Return the [x, y] coordinate for the center point of the cell that contains the specified text.  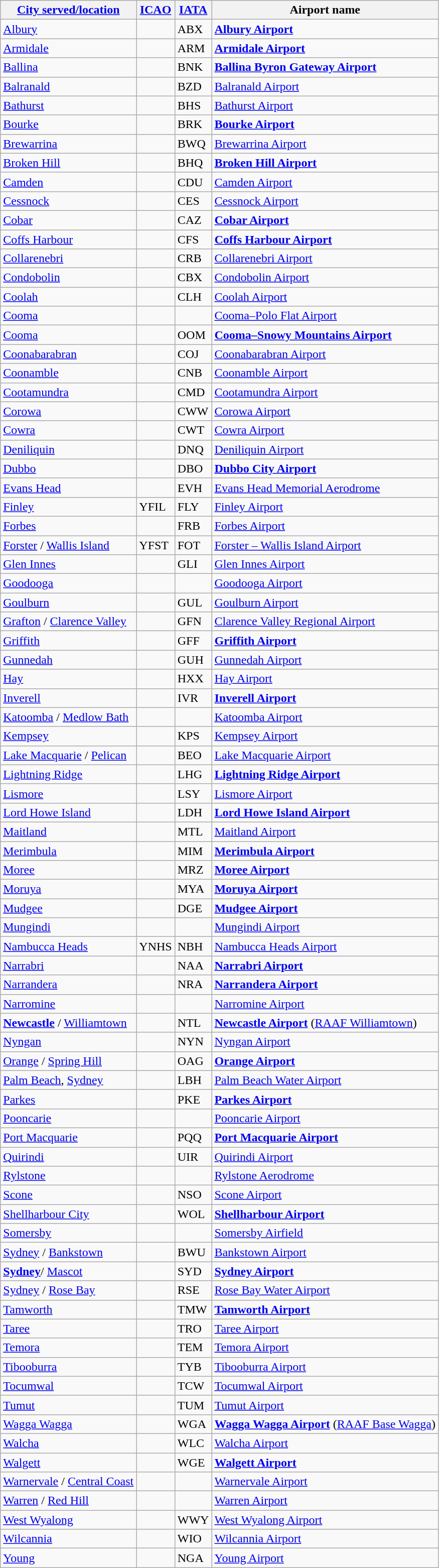
DNQ [193, 449]
Glen Innes Airport [325, 564]
WGE [193, 1463]
Brewarrina [68, 144]
West Wyalong Airport [325, 1520]
Tumut Airport [325, 1405]
Moruya Airport [325, 889]
Nambucca Heads [68, 946]
YFST [156, 545]
CWW [193, 411]
Grafton / Clarence Valley [68, 622]
Cootamundra Airport [325, 392]
Somersby Airfield [325, 1233]
Walcha Airport [325, 1443]
MTL [193, 831]
Tocumwal Airport [325, 1386]
Gunnedah [68, 660]
Forster / Wallis Island [68, 545]
WOL [193, 1214]
MIM [193, 851]
TMW [193, 1309]
BEO [193, 755]
UIR [193, 1156]
COJ [193, 354]
Sydney Airport [325, 1271]
YFIL [156, 507]
KPS [193, 736]
Pooncarie [68, 1118]
OAG [193, 1061]
Tumut [68, 1405]
Forbes Airport [325, 526]
Griffith [68, 641]
GUL [193, 602]
Cowra Airport [325, 430]
Lake Macquarie Airport [325, 755]
Mudgee [68, 908]
NGA [193, 1558]
Balranald [68, 86]
Deniliquin Airport [325, 449]
Narromine Airport [325, 1004]
Moree Airport [325, 870]
BNK [193, 67]
Collarenebri [68, 259]
Wilcannia Airport [325, 1539]
ABX [193, 29]
Maitland [68, 831]
Griffith Airport [325, 641]
Port Macquarie Airport [325, 1137]
Wilcannia [68, 1539]
Narrabri Airport [325, 966]
Nambucca Heads Airport [325, 946]
LDH [193, 812]
CBX [193, 278]
Cessnock [68, 201]
Cootamundra [68, 392]
Cooma–Polo Flat Airport [325, 316]
CAZ [193, 220]
Lismore Airport [325, 793]
OOM [193, 335]
Collarenebri Airport [325, 259]
Albury Airport [325, 29]
BWU [193, 1252]
City served/location [68, 10]
Bathurst [68, 105]
Ballina Byron Gateway Airport [325, 67]
Condobolin Airport [325, 278]
NTL [193, 1023]
Merimbula Airport [325, 851]
CFS [193, 239]
Brewarrina Airport [325, 144]
MRZ [193, 870]
Cowra [68, 430]
Finley [68, 507]
Palm Beach, Sydney [68, 1080]
Kempsey [68, 736]
Moree [68, 870]
Maitland Airport [325, 831]
WLC [193, 1443]
Katoomba / Medlow Bath [68, 717]
Port Macquarie [68, 1137]
Kempsey Airport [325, 736]
CWT [193, 430]
EVH [193, 488]
Lord Howe Island [68, 812]
TYB [193, 1367]
Nyngan Airport [325, 1042]
CES [193, 201]
Balranald Airport [325, 86]
Orange / Spring Hill [68, 1061]
Warren Airport [325, 1501]
Bankstown Airport [325, 1252]
PQQ [193, 1137]
Coffs Harbour Airport [325, 239]
FLY [193, 507]
CDU [193, 182]
CLH [193, 297]
Sydney/ Mascot [68, 1271]
Coolah Airport [325, 297]
Bathurst Airport [325, 105]
Deniliquin [68, 449]
TRO [193, 1329]
Walcha [68, 1443]
Corowa Airport [325, 411]
Warnervale / Central Coast [68, 1482]
Newcastle Airport (RAAF Williamtown) [325, 1023]
LBH [193, 1080]
Cobar [68, 220]
MYA [193, 889]
Hay Airport [325, 679]
Temora [68, 1348]
Goulburn [68, 602]
DBO [193, 468]
Goulburn Airport [325, 602]
Temora Airport [325, 1348]
Taree Airport [325, 1329]
Inverell [68, 698]
Wagga Wagga [68, 1424]
Broken Hill Airport [325, 163]
Quirindi [68, 1156]
Warnervale Airport [325, 1482]
Tocumwal [68, 1386]
IATA [193, 10]
Shellharbour City [68, 1214]
CMD [193, 392]
Glen Innes [68, 564]
LHG [193, 774]
Albury [68, 29]
Young [68, 1558]
SYD [193, 1271]
PKE [193, 1099]
Tibooburra Airport [325, 1367]
BRK [193, 125]
Coolah [68, 297]
Coonabarabran [68, 354]
Parkes Airport [325, 1099]
Somersby [68, 1233]
BZD [193, 86]
NRA [193, 985]
TCW [193, 1386]
Camden Airport [325, 182]
BHS [193, 105]
Cessnock Airport [325, 201]
Narrandera Airport [325, 985]
Bourke Airport [325, 125]
Mungindi [68, 927]
Lismore [68, 793]
Tamworth Airport [325, 1309]
Lord Howe Island Airport [325, 812]
Sydney / Bankstown [68, 1252]
WWY [193, 1520]
Lake Macquarie / Pelican [68, 755]
Moruya [68, 889]
Rylstone [68, 1176]
Lightning Ridge Airport [325, 774]
GFN [193, 622]
Wagga Wagga Airport (RAAF Base Wagga) [325, 1424]
Tibooburra [68, 1367]
Coffs Harbour [68, 239]
HXX [193, 679]
GLI [193, 564]
RSE [193, 1290]
Cobar Airport [325, 220]
ARM [193, 48]
Nyngan [68, 1042]
YNHS [156, 946]
Walgett [68, 1463]
GFF [193, 641]
Lightning Ridge [68, 774]
Scone [68, 1195]
Camden [68, 182]
BWQ [193, 144]
Tamworth [68, 1309]
Bourke [68, 125]
Palm Beach Water Airport [325, 1080]
Narrabri [68, 966]
Rose Bay Water Airport [325, 1290]
BHQ [193, 163]
NYN [193, 1042]
Newcastle / Williamtown [68, 1023]
Coonabarabran Airport [325, 354]
Pooncarie Airport [325, 1118]
Young Airport [325, 1558]
TEM [193, 1348]
TUM [193, 1405]
Evans Head [68, 488]
Mudgee Airport [325, 908]
LSY [193, 793]
Goodooga [68, 583]
DGE [193, 908]
IVR [193, 698]
Warren / Red Hill [68, 1501]
Sydney / Rose Bay [68, 1290]
Katoomba Airport [325, 717]
Condobolin [68, 278]
Shellharbour Airport [325, 1214]
Walgett Airport [325, 1463]
Dubbo City Airport [325, 468]
Narrandera [68, 985]
Cooma–Snowy Mountains Airport [325, 335]
West Wyalong [68, 1520]
Forbes [68, 526]
Clarence Valley Regional Airport [325, 622]
Dubbo [68, 468]
ICAO [156, 10]
Armidale [68, 48]
CNB [193, 373]
FOT [193, 545]
Mungindi Airport [325, 927]
Goodooga Airport [325, 583]
Coonamble [68, 373]
WGA [193, 1424]
WIO [193, 1539]
Quirindi Airport [325, 1156]
Finley Airport [325, 507]
Forster – Wallis Island Airport [325, 545]
GUH [193, 660]
Evans Head Memorial Aerodrome [325, 488]
Scone Airport [325, 1195]
Corowa [68, 411]
Hay [68, 679]
Parkes [68, 1099]
Inverell Airport [325, 698]
Armidale Airport [325, 48]
Merimbula [68, 851]
NSO [193, 1195]
Taree [68, 1329]
Orange Airport [325, 1061]
Coonamble Airport [325, 373]
Gunnedah Airport [325, 660]
Airport name [325, 10]
NBH [193, 946]
NAA [193, 966]
Rylstone Aerodrome [325, 1176]
Broken Hill [68, 163]
FRB [193, 526]
Ballina [68, 67]
CRB [193, 259]
Narromine [68, 1004]
